Search for the cell housing the specified text and yield its [X, Y] center coordinate. 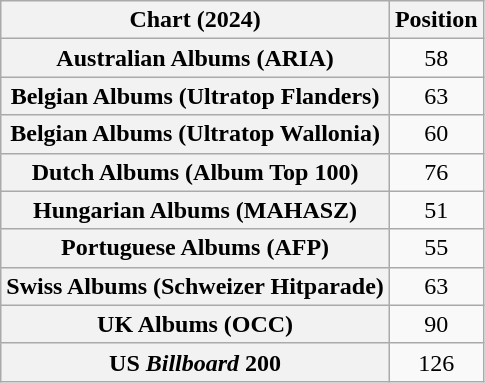
60 [436, 134]
90 [436, 324]
Chart (2024) [196, 20]
Australian Albums (ARIA) [196, 58]
Belgian Albums (Ultratop Wallonia) [196, 134]
51 [436, 210]
55 [436, 248]
126 [436, 362]
US Billboard 200 [196, 362]
Belgian Albums (Ultratop Flanders) [196, 96]
Swiss Albums (Schweizer Hitparade) [196, 286]
Hungarian Albums (MAHASZ) [196, 210]
58 [436, 58]
UK Albums (OCC) [196, 324]
Position [436, 20]
76 [436, 172]
Portuguese Albums (AFP) [196, 248]
Dutch Albums (Album Top 100) [196, 172]
